Search for the cell housing the specified text and yield its (x, y) center coordinate. 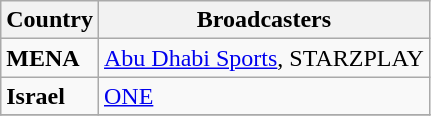
Broadcasters (264, 20)
Abu Dhabi Sports, STARZPLAY (264, 58)
Israel (50, 96)
Country (50, 20)
MENA (50, 58)
ONE (264, 96)
